For the text-containing cell, return its midpoint in [x, y] coordinate format. 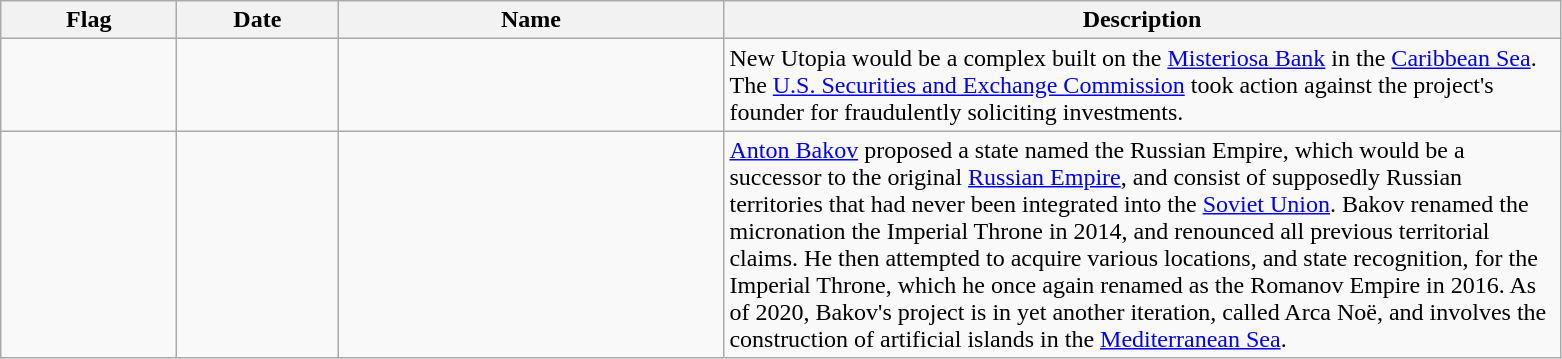
Flag [89, 20]
Description [1142, 20]
Date [258, 20]
Name [531, 20]
